Extract the [x, y] coordinate from the center of the cell holding the provided text.  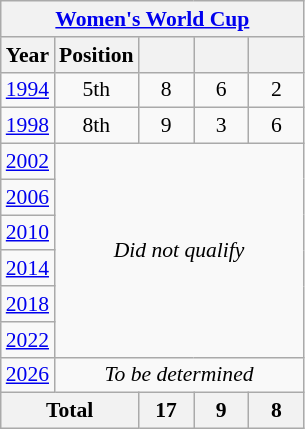
Did not qualify [179, 251]
Women's World Cup [152, 19]
2014 [28, 269]
2006 [28, 197]
8th [96, 126]
Position [96, 55]
2002 [28, 162]
2022 [28, 340]
5th [96, 90]
2018 [28, 304]
1994 [28, 90]
Total [70, 411]
2010 [28, 233]
To be determined [179, 375]
Year [28, 55]
3 [222, 126]
1998 [28, 126]
17 [166, 411]
2 [276, 90]
2026 [28, 375]
